Determine the (X, Y) coordinate at the center of the cell enclosing the given text.  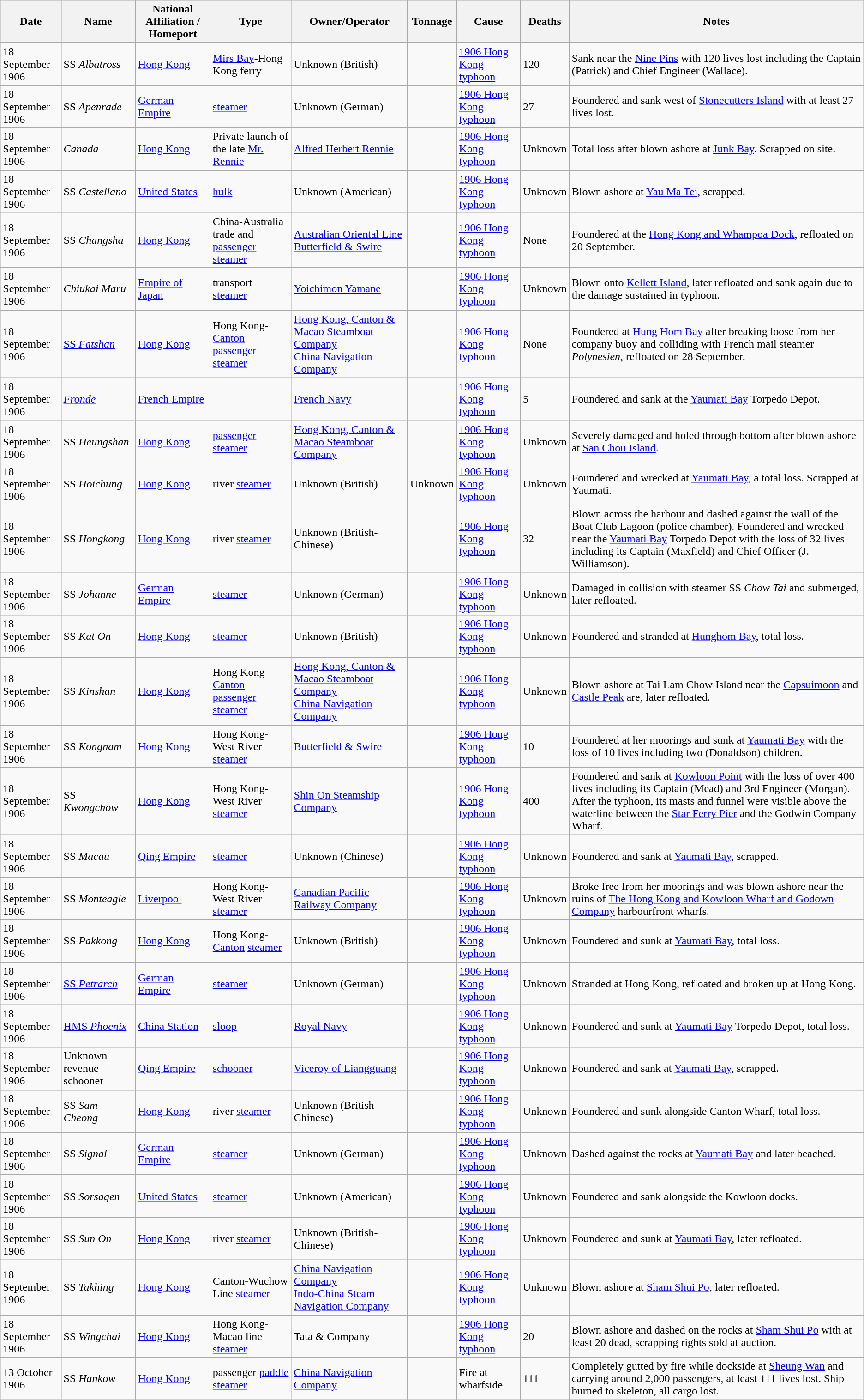
Fronde (98, 399)
Hong Kong-Macao line steamer (251, 1336)
passenger steamer (251, 441)
Sank near the Nine Pins with 120 lives lost including the Captain (Patrick) and Chief Engineer (Wallace). (716, 64)
SS Hoichung (98, 484)
20 (545, 1336)
5 (545, 399)
Foundered and sunk at Yaumati Bay, total loss. (716, 941)
Royal Navy (349, 1026)
Unknown (Chinese) (349, 856)
Shin On Steamship Company (349, 801)
Foundered and sank at the Yaumati Bay Torpedo Depot. (716, 399)
Hong Kong-Canton steamer (251, 941)
Foundered and sunk alongside Canton Wharf, total loss. (716, 1111)
hulk (251, 192)
32 (545, 539)
China-Australia trade and passenger steamer (251, 240)
SS Johanne (98, 594)
Type (251, 22)
Foundered and sank west of Stonecutters Island with at least 27 lives lost. (716, 107)
SS Apenrade (98, 107)
Severely damaged and holed through bottom after blown ashore at San Chou Island. (716, 441)
Owner/Operator (349, 22)
SS Kinshan (98, 691)
SS Macau (98, 856)
sloop (251, 1026)
Hong Kong, Canton & Macao Steamboat Company (349, 441)
Cause (488, 22)
Broke free from her moorings and was blown ashore near the ruins of The Hong Kong and Kowloon Wharf and Godown Company harbourfront wharfs. (716, 899)
SS Hongkong (98, 539)
SS Monteagle (98, 899)
SS Kongnam (98, 746)
Foundered at the Hong Kong and Whampoa Dock, refloated on 20 September. (716, 240)
Deaths (545, 22)
Butterfield & Swire (349, 746)
Foundered and sunk at Yaumati Bay, later refloated. (716, 1238)
SS Kwongchow (98, 801)
111 (545, 1379)
Foundered and stranded at Hunghom Bay, total loss. (716, 637)
Date (30, 22)
SS Signal (98, 1154)
Viceroy of Liangguang (349, 1069)
Canton-Wuchow Line steamer (251, 1287)
Alfred Herbert Rennie (349, 149)
SS Petrarch (98, 984)
SS Heungshan (98, 441)
Yoichimon Yamane (349, 289)
French Empire (173, 399)
Fire at wharfside (488, 1379)
Unknown revenue schooner (98, 1069)
SS Sorsagen (98, 1196)
120 (545, 64)
13 October 1906 (30, 1379)
Liverpool (173, 899)
Foundered and wrecked at Yaumati Bay, a total loss. Scrapped at Yaumati. (716, 484)
SS Wingchai (98, 1336)
10 (545, 746)
French Navy (349, 399)
Foundered and sunk at Yaumati Bay Torpedo Depot, total loss. (716, 1026)
National Affiliation / Homeport (173, 22)
China Navigation Company Indo-China Steam Navigation Company (349, 1287)
Foundered at Hung Hom Bay after breaking loose from her company buoy and colliding with French mail steamer Polynesien, refloated on 28 September. (716, 344)
Blown ashore at Sham Shui Po, later refloated. (716, 1287)
Australian Oriental Line Butterfield & Swire (349, 240)
China Navigation Company (349, 1379)
SS Castellano (98, 192)
Foundered at her moorings and sunk at Yaumati Bay with the loss of 10 lives including two (Donaldson) children. (716, 746)
SS Pakkong (98, 941)
SS Sam Cheong (98, 1111)
Tata & Company (349, 1336)
transport steamer (251, 289)
Chiukai Maru (98, 289)
passenger paddle steamer (251, 1379)
SS Kat On (98, 637)
Blown ashore at Yau Ma Tei, scrapped. (716, 192)
Blown onto Kellett Island, later refloated and sank again due to the damage sustained in typhoon. (716, 289)
SS Albatross (98, 64)
Notes (716, 22)
Empire of Japan (173, 289)
SS Changsha (98, 240)
27 (545, 107)
China Station (173, 1026)
HMS Phoenix (98, 1026)
SS Fatshan (98, 344)
Canadian Pacific Railway Company (349, 899)
SS Hankow (98, 1379)
SS Sun On (98, 1238)
Damaged in collision with steamer SS Chow Tai and submerged, later refloated. (716, 594)
SS Takhing (98, 1287)
Tonnage (432, 22)
Mirs Bay-Hong Kong ferry (251, 64)
Dashed against the rocks at Yaumati Bay and later beached. (716, 1154)
Foundered and sank alongside the Kowloon docks. (716, 1196)
Private launch of the late Mr. Rennie (251, 149)
Total loss after blown ashore at Junk Bay. Scrapped on site. (716, 149)
400 (545, 801)
Blown ashore at Tai Lam Chow Island near the Capsuimoon and Castle Peak are, later refloated. (716, 691)
Name (98, 22)
Blown ashore and dashed on the rocks at Sham Shui Po with at least 20 dead, scrapping rights sold at auction. (716, 1336)
Canada (98, 149)
Stranded at Hong Kong, refloated and broken up at Hong Kong. (716, 984)
schooner (251, 1069)
